Capture the cell that displays the provided text and extract its [X, Y] central coordinate. 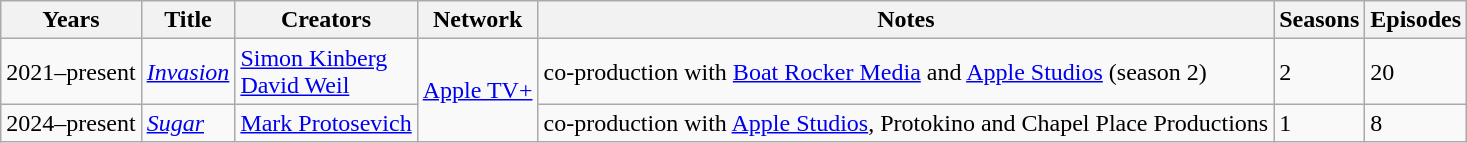
20 [1416, 72]
Sugar [188, 123]
2024–present [71, 123]
co-production with Apple Studios, Protokino and Chapel Place Productions [906, 123]
Simon KinbergDavid Weil [326, 72]
2 [1320, 72]
8 [1416, 123]
Title [188, 20]
co-production with Boat Rocker Media and Apple Studios (season 2) [906, 72]
1 [1320, 123]
Network [478, 20]
Apple TV+ [478, 90]
Invasion [188, 72]
Seasons [1320, 20]
Notes [906, 20]
2021–present [71, 72]
Years [71, 20]
Episodes [1416, 20]
Creators [326, 20]
Mark Protosevich [326, 123]
